For the text-containing cell, return its midpoint in (X, Y) coordinate format. 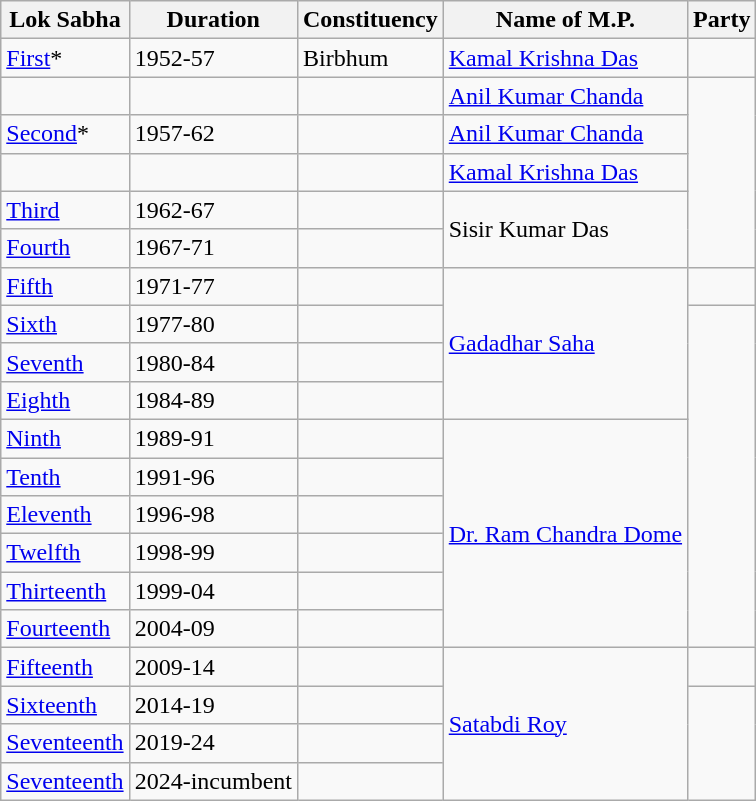
Second* (65, 134)
1957-62 (213, 134)
1991-96 (213, 477)
Thirteenth (65, 591)
Third (65, 210)
1952-57 (213, 58)
1998-99 (213, 553)
Eleventh (65, 515)
Fourteenth (65, 629)
Fourth (65, 248)
1977-80 (213, 324)
Duration (213, 20)
Constituency (370, 20)
Ninth (65, 438)
2019-24 (213, 743)
Gadadhar Saha (565, 343)
2004-09 (213, 629)
Lok Sabha (65, 20)
Eighth (65, 400)
Dr. Ram Chandra Dome (565, 533)
1971-77 (213, 286)
1996-98 (213, 515)
Sixth (65, 324)
Name of M.P. (565, 20)
1984-89 (213, 400)
1962-67 (213, 210)
1980-84 (213, 362)
1967-71 (213, 248)
1999-04 (213, 591)
Satabdi Roy (565, 724)
2014-19 (213, 705)
1989-91 (213, 438)
Fifth (65, 286)
Birbhum (370, 58)
Fifteenth (65, 667)
Sixteenth (65, 705)
Tenth (65, 477)
Twelfth (65, 553)
2009-14 (213, 667)
First* (65, 58)
2024-incumbent (213, 781)
Seventh (65, 362)
Sisir Kumar Das (565, 229)
Party (722, 20)
